Determine the (X, Y) coordinate at the center of the cell enclosing the given text.  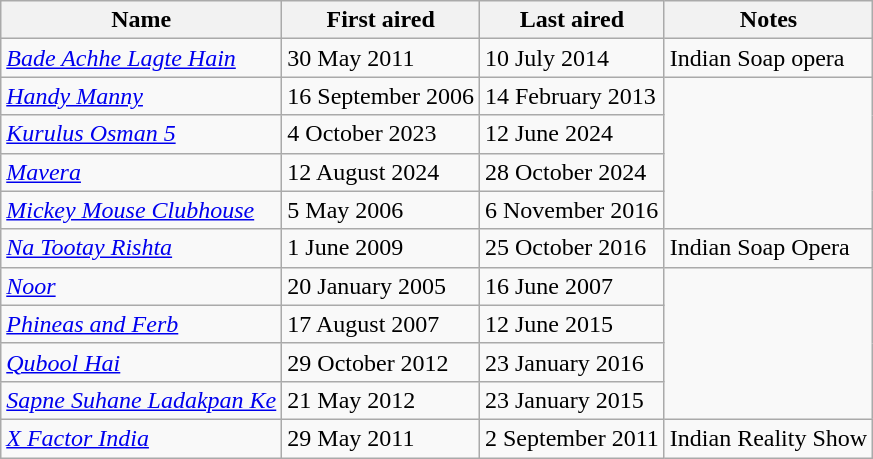
Kurulus Osman 5 (142, 134)
30 May 2011 (381, 58)
2 September 2011 (572, 438)
Noor (142, 286)
Na Tootay Rishta (142, 248)
20 January 2005 (381, 286)
12 August 2024 (381, 172)
10 July 2014 (572, 58)
X Factor India (142, 438)
28 October 2024 (572, 172)
12 June 2015 (572, 324)
Indian Soap Opera (768, 248)
Sapne Suhane Ladakpan Ke (142, 400)
14 February 2013 (572, 96)
Phineas and Ferb (142, 324)
Indian Soap opera (768, 58)
29 October 2012 (381, 362)
23 January 2016 (572, 362)
25 October 2016 (572, 248)
Mickey Mouse Clubhouse (142, 210)
5 May 2006 (381, 210)
Mavera (142, 172)
Qubool Hai (142, 362)
Notes (768, 20)
21 May 2012 (381, 400)
Handy Manny (142, 96)
Bade Achhe Lagte Hain (142, 58)
16 June 2007 (572, 286)
6 November 2016 (572, 210)
4 October 2023 (381, 134)
23 January 2015 (572, 400)
12 June 2024 (572, 134)
16 September 2006 (381, 96)
Indian Reality Show (768, 438)
Name (142, 20)
1 June 2009 (381, 248)
Last aired (572, 20)
29 May 2011 (381, 438)
First aired (381, 20)
17 August 2007 (381, 324)
